For the text-containing cell, return its midpoint in [x, y] coordinate format. 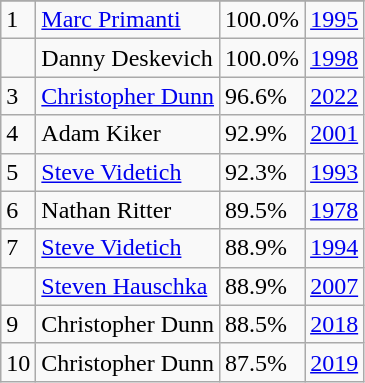
2001 [334, 134]
2022 [334, 96]
2019 [334, 362]
1 [18, 20]
Danny Deskevich [128, 58]
9 [18, 324]
89.5% [262, 210]
10 [18, 362]
92.9% [262, 134]
1998 [334, 58]
6 [18, 210]
Adam Kiker [128, 134]
Marc Primanti [128, 20]
92.3% [262, 172]
1993 [334, 172]
1978 [334, 210]
87.5% [262, 362]
Nathan Ritter [128, 210]
3 [18, 96]
2018 [334, 324]
Steven Hauschka [128, 286]
7 [18, 248]
1994 [334, 248]
88.5% [262, 324]
5 [18, 172]
1995 [334, 20]
2007 [334, 286]
96.6% [262, 96]
4 [18, 134]
